Pinpoint the cell where the given text exists, returning its (X, Y) midpoint coordinate. 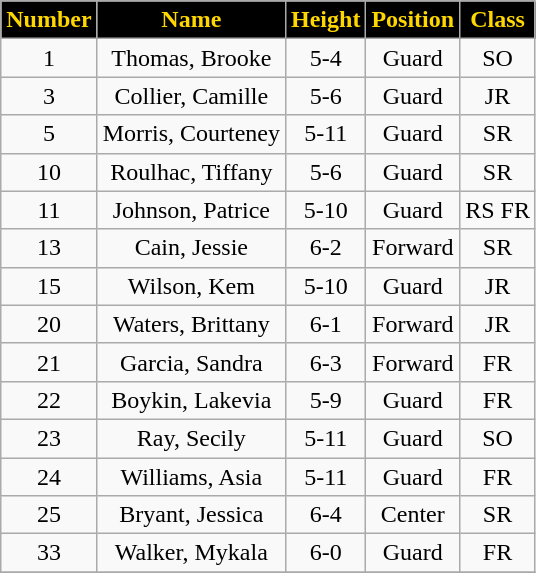
21 (49, 362)
Name (191, 20)
Johnson, Patrice (191, 210)
Walker, Mykala (191, 553)
15 (49, 286)
20 (49, 324)
Ray, Secily (191, 438)
6-0 (326, 553)
Position (413, 20)
Thomas, Brooke (191, 58)
Waters, Brittany (191, 324)
6-2 (326, 248)
Center (413, 515)
Bryant, Jessica (191, 515)
Cain, Jessie (191, 248)
6-3 (326, 362)
13 (49, 248)
5-9 (326, 400)
RS FR (498, 210)
25 (49, 515)
Garcia, Sandra (191, 362)
Collier, Camille (191, 96)
23 (49, 438)
Height (326, 20)
Wilson, Kem (191, 286)
6-4 (326, 515)
Boykin, Lakevia (191, 400)
Morris, Courteney (191, 134)
24 (49, 477)
22 (49, 400)
Williams, Asia (191, 477)
5-4 (326, 58)
1 (49, 58)
6-1 (326, 324)
3 (49, 96)
10 (49, 172)
33 (49, 553)
Number (49, 20)
Roulhac, Tiffany (191, 172)
11 (49, 210)
Class (498, 20)
5 (49, 134)
